Provide the [x, y] coordinate of the cell's center where the given text is located.  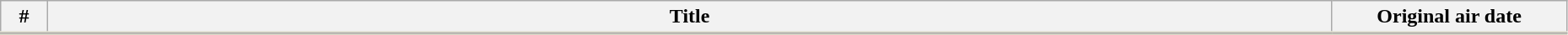
# [24, 17]
Title [689, 17]
Original air date [1449, 17]
